Provide the [X, Y] coordinate of the cell's center where the given text is located.  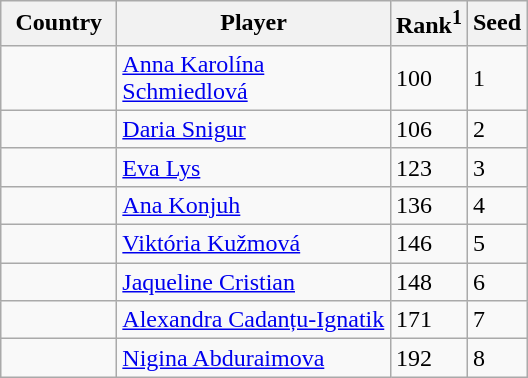
Daria Snigur [254, 129]
7 [496, 320]
136 [428, 205]
192 [428, 358]
146 [428, 244]
Jaqueline Cristian [254, 282]
148 [428, 282]
100 [428, 78]
171 [428, 320]
Player [254, 24]
2 [496, 129]
8 [496, 358]
Anna Karolína Schmiedlová [254, 78]
Ana Konjuh [254, 205]
3 [496, 167]
Viktória Kužmová [254, 244]
106 [428, 129]
Eva Lys [254, 167]
1 [496, 78]
Country [59, 24]
Nigina Abduraimova [254, 358]
Seed [496, 24]
Rank1 [428, 24]
123 [428, 167]
Alexandra Cadanțu-Ignatik [254, 320]
5 [496, 244]
4 [496, 205]
6 [496, 282]
